Locate the cell with the specified text and output its (x, y) center coordinate. 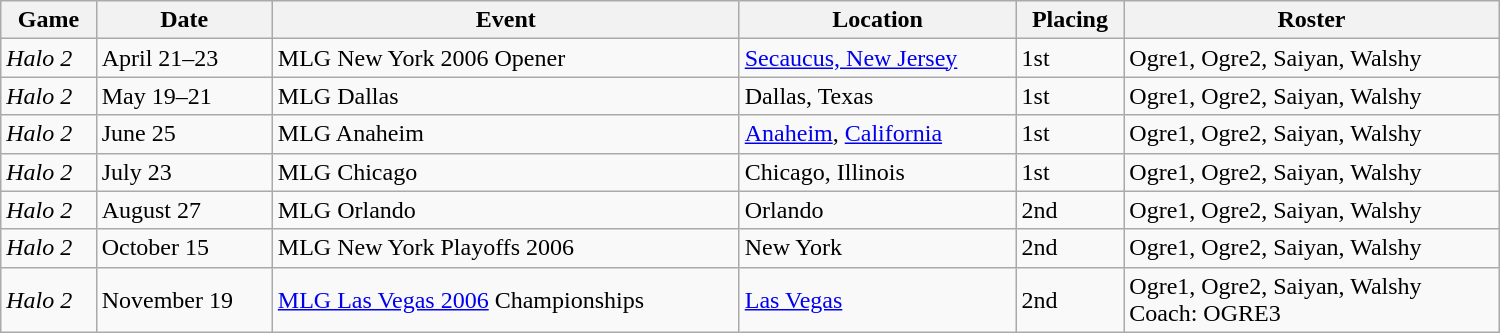
Placing (1070, 20)
Ogre1, Ogre2, Saiyan, Walshy Coach: OGRE3 (1312, 300)
MLG Anaheim (506, 134)
MLG New York Playoffs 2006 (506, 248)
August 27 (184, 210)
Roster (1312, 20)
Las Vegas (878, 300)
Location (878, 20)
Date (184, 20)
MLG Chicago (506, 172)
Dallas, Texas (878, 96)
Game (48, 20)
MLG Orlando (506, 210)
July 23 (184, 172)
Secaucus, New Jersey (878, 58)
May 19–21 (184, 96)
Event (506, 20)
October 15 (184, 248)
New York (878, 248)
MLG Las Vegas 2006 Championships (506, 300)
June 25 (184, 134)
MLG Dallas (506, 96)
April 21–23 (184, 58)
MLG New York 2006 Opener (506, 58)
November 19 (184, 300)
Anaheim, California (878, 134)
Chicago, Illinois (878, 172)
Orlando (878, 210)
